Locate the cell with the specified text and output its (x, y) center coordinate. 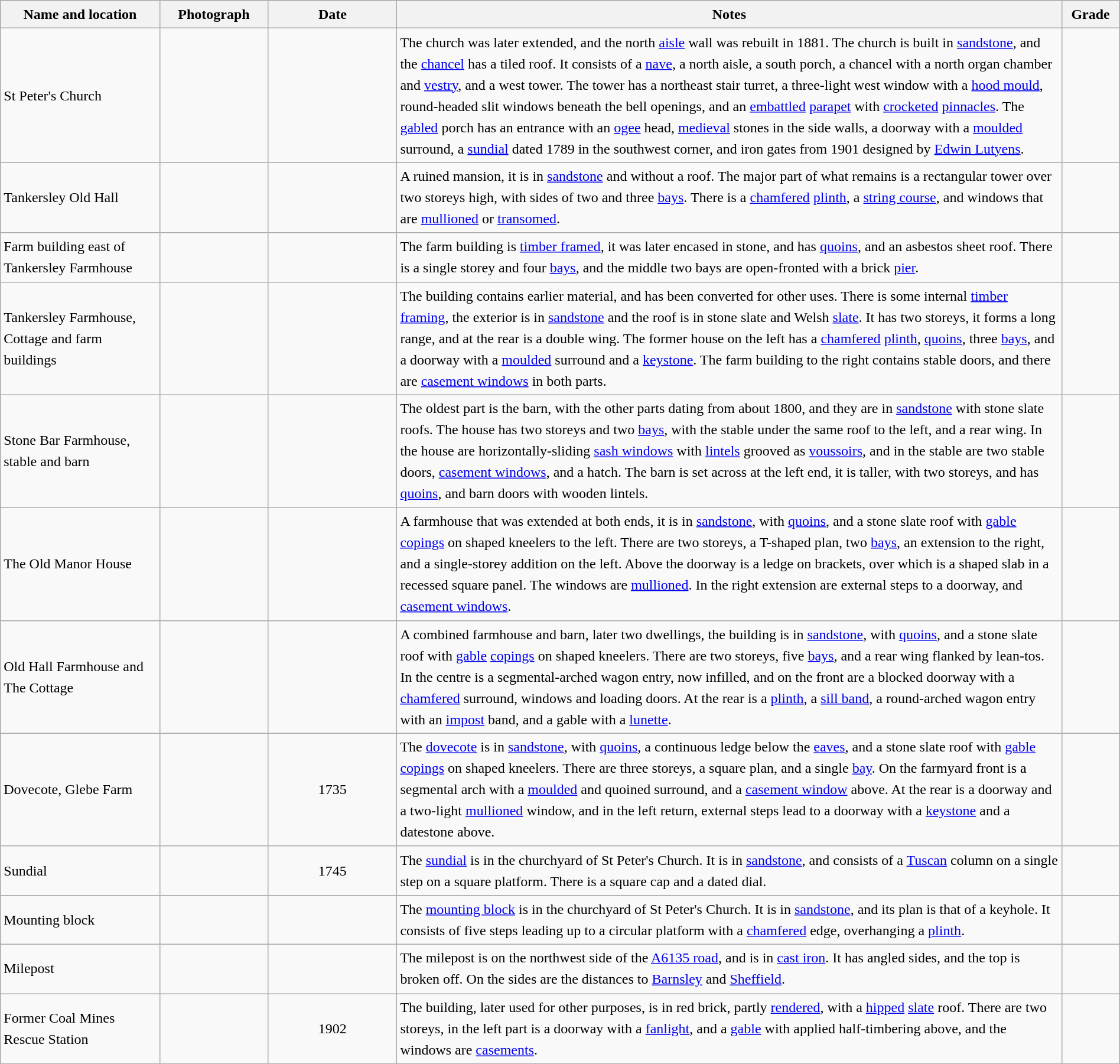
Milepost (80, 969)
Former Coal Mines Rescue Station (80, 1029)
1902 (333, 1029)
Dovecote, Glebe Farm (80, 789)
St Peter's Church (80, 96)
Name and location (80, 14)
Notes (729, 14)
Tankersley Old Hall (80, 197)
Date (333, 14)
The Old Manor House (80, 564)
Stone Bar Farmhouse, stable and barn (80, 451)
Photograph (214, 14)
Tankersley Farmhouse, Cottage and farm buildings (80, 338)
1735 (333, 789)
Sundial (80, 871)
Mounting block (80, 919)
1745 (333, 871)
Grade (1090, 14)
Old Hall Farmhouse and The Cottage (80, 677)
Farm building east of Tankersley Farmhouse (80, 258)
